Return the (x, y) coordinate for the center point of the cell that contains the specified text.  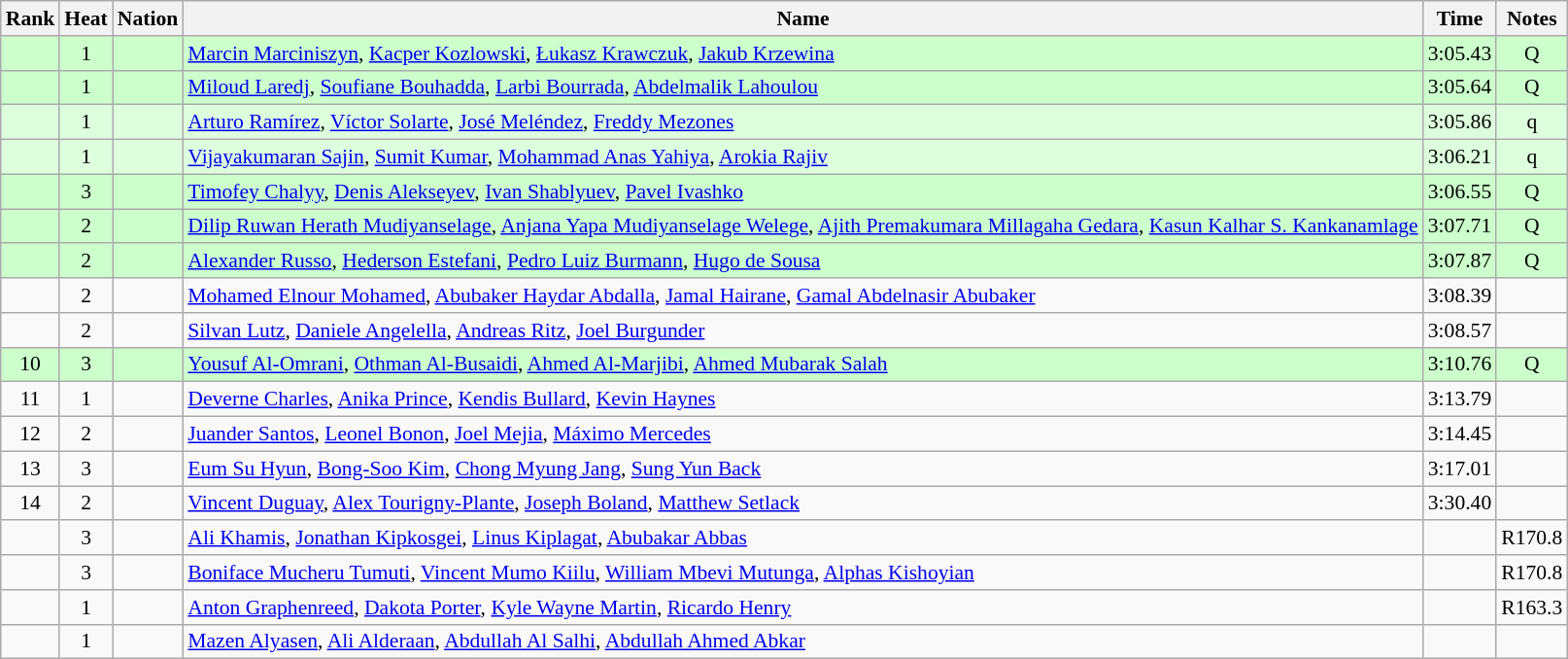
Time (1459, 18)
Timofey Chalyy, Denis Alekseyev, Ivan Shablyuev, Pavel Ivashko (802, 191)
10 (31, 364)
Dilip Ruwan Herath Mudiyanselage, Anjana Yapa Mudiyanselage Welege, Ajith Premakumara Millagaha Gedara, Kasun Kalhar S. Kankanamlage (802, 226)
Arturo Ramírez, Víctor Solarte, José Meléndez, Freddy Mezones (802, 122)
3:07.87 (1459, 261)
13 (31, 468)
3:10.76 (1459, 364)
Mazen Alyasen, Ali Alderaan, Abdullah Al Salhi, Abdullah Ahmed Abkar (802, 642)
Nation (148, 18)
Boniface Mucheru Tumuti, Vincent Mumo Kiilu, William Mbevi Mutunga, Alphas Kishoyian (802, 572)
3:08.39 (1459, 295)
Anton Graphenreed, Dakota Porter, Kyle Wayne Martin, Ricardo Henry (802, 607)
Silvan Lutz, Daniele Angelella, Andreas Ritz, Joel Burgunder (802, 330)
Juander Santos, Leonel Bonon, Joel Mejia, Máximo Mercedes (802, 434)
Ali Khamis, Jonathan Kipkosgei, Linus Kiplagat, Abubakar Abbas (802, 538)
Marcin Marciniszyn, Kacper Kozlowski, Łukasz Krawczuk, Jakub Krzewina (802, 53)
Rank (31, 18)
3:17.01 (1459, 468)
R163.3 (1531, 607)
3:05.64 (1459, 87)
Vincent Duguay, Alex Tourigny-Plante, Joseph Boland, Matthew Setlack (802, 503)
Alexander Russo, Hederson Estefani, Pedro Luiz Burmann, Hugo de Sousa (802, 261)
Name (802, 18)
11 (31, 399)
Deverne Charles, Anika Prince, Kendis Bullard, Kevin Haynes (802, 399)
Yousuf Al-Omrani, Othman Al-Busaidi, Ahmed Al-Marjibi, Ahmed Mubarak Salah (802, 364)
3:07.71 (1459, 226)
Heat (85, 18)
3:06.21 (1459, 157)
14 (31, 503)
3:13.79 (1459, 399)
Eum Su Hyun, Bong-Soo Kim, Chong Myung Jang, Sung Yun Back (802, 468)
3:14.45 (1459, 434)
3:30.40 (1459, 503)
12 (31, 434)
Mohamed Elnour Mohamed, Abubaker Haydar Abdalla, Jamal Hairane, Gamal Abdelnasir Abubaker (802, 295)
3:05.43 (1459, 53)
3:08.57 (1459, 330)
Miloud Laredj, Soufiane Bouhadda, Larbi Bourrada, Abdelmalik Lahoulou (802, 87)
Vijayakumaran Sajin, Sumit Kumar, Mohammad Anas Yahiya, Arokia Rajiv (802, 157)
3:06.55 (1459, 191)
Notes (1531, 18)
3:05.86 (1459, 122)
